Pinpoint the cell where the given text exists, returning its (x, y) midpoint coordinate. 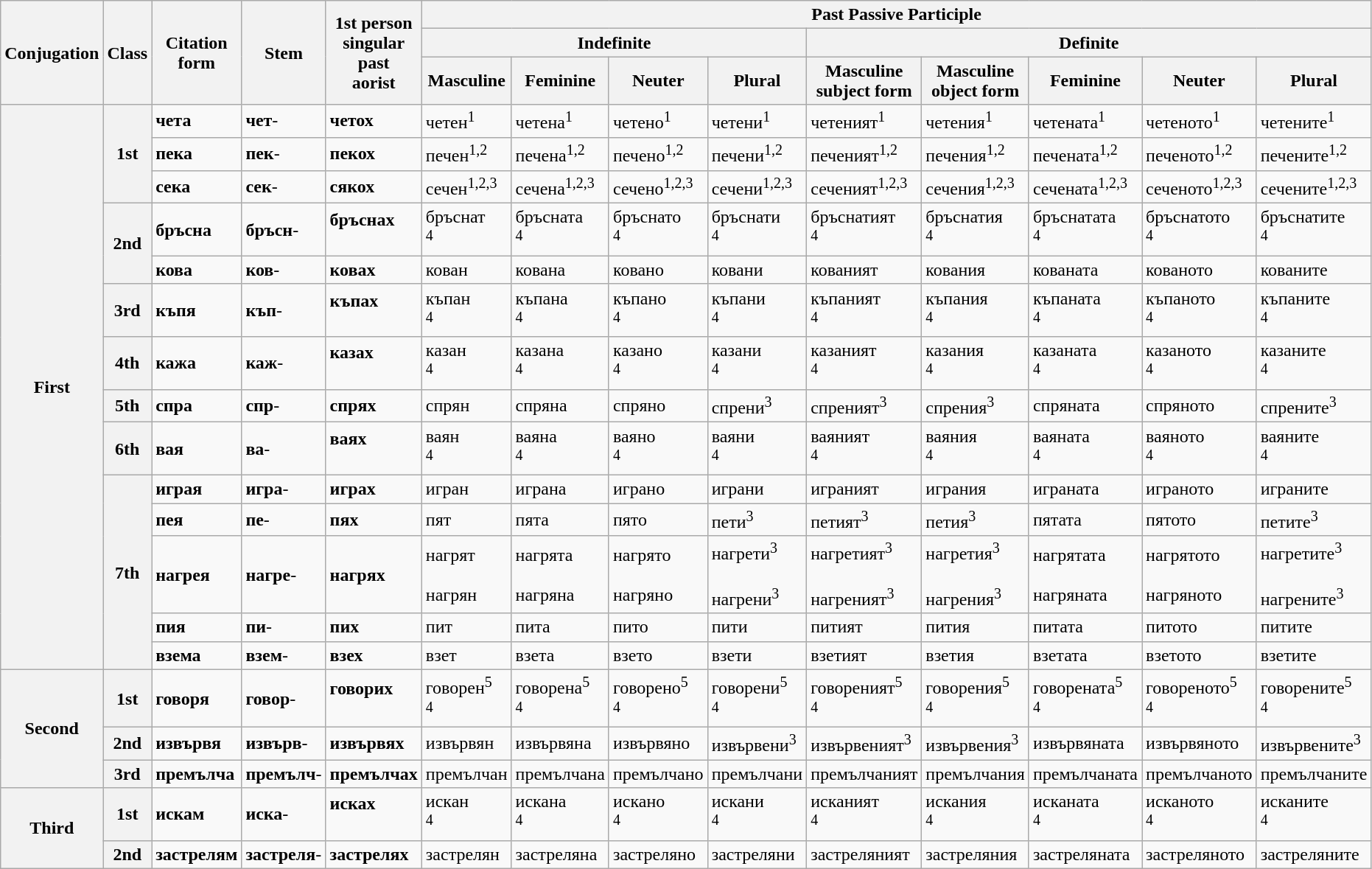
кована (560, 270)
премълчана (560, 774)
Definite (1089, 43)
исканият 4 (864, 814)
взето (658, 655)
нагрято нагряно (658, 575)
извървеният3 (864, 743)
къпаните 4 (1314, 310)
вая (197, 449)
пях (374, 519)
казаното 4 (1200, 363)
кованите (1314, 270)
сечени1,2,3 (757, 187)
четен1 (466, 121)
застреляно (658, 854)
говорен5 4 (466, 698)
1st personsingularpastaorist (374, 53)
ваяният 4 (864, 449)
сякох (374, 187)
четена1 (560, 121)
нагретият3 нагреният3 (864, 575)
бръснатите 4 (1314, 230)
игран (466, 489)
говор- (284, 698)
застреля- (284, 854)
Masculineobject form (976, 81)
пека (197, 153)
премълчани (757, 774)
ваяното 4 (1200, 449)
7th (127, 572)
нагрята нагряна (560, 575)
каж- (284, 363)
сек- (284, 187)
Citationform (197, 53)
къпана 4 (560, 310)
четено1 (658, 121)
Conjugation (52, 53)
петите3 (1314, 519)
искани 4 (757, 814)
къпани 4 (757, 310)
извървян (466, 743)
нагрятото нагряното (1200, 575)
застреляният (864, 854)
First (52, 387)
спряна (560, 405)
нагретия3 нагрения3 (976, 575)
Second (52, 728)
Indefinite (614, 43)
спрени3 (757, 405)
казано 4 (658, 363)
сека (197, 187)
взема (197, 655)
кажа (197, 363)
пия (197, 627)
исканата 4 (1085, 814)
пих (374, 627)
премълчаните (1314, 774)
говорих (374, 698)
Past Passive Participle (896, 15)
четените1 (1314, 121)
спрян (466, 405)
взетите (1314, 655)
игра- (284, 489)
Masculine (466, 81)
четеният1 (864, 121)
играх (374, 489)
спра (197, 405)
къпах (374, 310)
премълчах (374, 774)
застреляна (560, 854)
премълчаната (1085, 774)
казания 4 (976, 363)
6th (127, 449)
четената1 (1085, 121)
извървяното (1200, 743)
говорената5 4 (1085, 698)
нагрят нагрян (466, 575)
ваян 4 (466, 449)
застрелян (466, 854)
нагрея (197, 575)
говореният5 4 (864, 698)
питата (1085, 627)
бръснати 4 (757, 230)
ваяните 4 (1314, 449)
ваях (374, 449)
къпания 4 (976, 310)
исканото 4 (1200, 814)
говореното5 4 (1200, 698)
чета (197, 121)
взем- (284, 655)
печена1,2 (560, 153)
Class (127, 53)
извървя (197, 743)
бръсн- (284, 230)
взетия (976, 655)
бръснато 4 (658, 230)
извървения3 (976, 743)
искано 4 (658, 814)
четох (374, 121)
взети (757, 655)
искам (197, 814)
къп- (284, 310)
играният (864, 489)
пята (560, 519)
сеченото1,2,3 (1200, 187)
играната (1085, 489)
казана 4 (560, 363)
премълчано (658, 774)
играна (560, 489)
премълчаният (864, 774)
печеният1,2 (864, 153)
взета (560, 655)
говоря (197, 698)
нагрях (374, 575)
казах (374, 363)
искан 4 (466, 814)
къпаната 4 (1085, 310)
печени1,2 (757, 153)
нагре- (284, 575)
спр- (284, 405)
премълча (197, 774)
бръснатата 4 (1085, 230)
извървени3 (757, 743)
взетата (1085, 655)
пят (466, 519)
сечените1,2,3 (1314, 187)
четения1 (976, 121)
пятата (1085, 519)
взех (374, 655)
играни (757, 489)
чет- (284, 121)
ваяния 4 (976, 449)
кования (976, 270)
четеното1 (1200, 121)
ковано (658, 270)
пита (560, 627)
пек- (284, 153)
ков- (284, 270)
ваяно 4 (658, 449)
къпаното 4 (1200, 310)
петия3 (976, 519)
4th (127, 363)
застреляните (1314, 854)
пятото (1200, 519)
печената1,2 (1085, 153)
премълчания (976, 774)
ваяна 4 (560, 449)
извървяна (560, 743)
застрелям (197, 854)
премълчан (466, 774)
бръсната 4 (560, 230)
нагретите3 нагрените3 (1314, 575)
казаната 4 (1085, 363)
извървените3 (1314, 743)
пея (197, 519)
пе- (284, 519)
казаният 4 (864, 363)
говорения5 4 (976, 698)
печено1,2 (658, 153)
исканите 4 (1314, 814)
ва- (284, 449)
взетият (864, 655)
спряното (1200, 405)
играните (1314, 489)
премълчаното (1200, 774)
питото (1200, 627)
казани 4 (757, 363)
кованият (864, 270)
къпан 4 (466, 310)
премълч- (284, 774)
печения1,2 (976, 153)
сечената1,2,3 (1085, 187)
бръснатото 4 (1200, 230)
бръсна (197, 230)
говорено5 4 (658, 698)
пити (757, 627)
печеното1,2 (1200, 153)
ваяната 4 (1085, 449)
къпя (197, 310)
извърв- (284, 743)
казан 4 (466, 363)
пети3 (757, 519)
Masculinesubject form (864, 81)
застреляното (1200, 854)
играя (197, 489)
къпаният 4 (864, 310)
взетото (1200, 655)
извървях (374, 743)
бръснатия 4 (976, 230)
ковах (374, 270)
пит (466, 627)
искана 4 (560, 814)
Third (52, 828)
извървяно (658, 743)
спреният3 (864, 405)
иска- (284, 814)
5th (127, 405)
извървяната (1085, 743)
печените1,2 (1314, 153)
говорените5 4 (1314, 698)
казаните 4 (1314, 363)
Stem (284, 53)
ковани (757, 270)
пито (658, 627)
исках (374, 814)
нагрятата нагряната (1085, 575)
сечения1,2,3 (976, 187)
играното (1200, 489)
бръснатият 4 (864, 230)
кова (197, 270)
петият3 (864, 519)
печен1,2 (466, 153)
бръснат 4 (466, 230)
сечен1,2,3 (466, 187)
спряно (658, 405)
сечена1,2,3 (560, 187)
спрения3 (976, 405)
взет (466, 655)
кованото (1200, 270)
сеченият1,2,3 (864, 187)
искания 4 (976, 814)
пи- (284, 627)
сечено1,2,3 (658, 187)
пято (658, 519)
застреляния (976, 854)
нагрети3 нагрени3 (757, 575)
говорена5 4 (560, 698)
къпано 4 (658, 310)
кованата (1085, 270)
кован (466, 270)
бръснах (374, 230)
застреляни (757, 854)
говорени5 4 (757, 698)
спрените3 (1314, 405)
ваяни 4 (757, 449)
играния (976, 489)
пития (976, 627)
пекох (374, 153)
играно (658, 489)
спрях (374, 405)
четени1 (757, 121)
застрелях (374, 854)
застреляната (1085, 854)
питите (1314, 627)
питият (864, 627)
спряната (1085, 405)
